Capture the cell that displays the provided text and extract its [x, y] central coordinate. 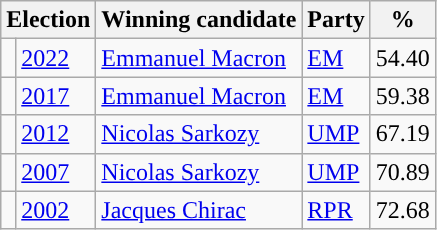
2022 [56, 58]
67.19 [402, 134]
Party [336, 20]
2017 [56, 96]
54.40 [402, 58]
72.68 [402, 210]
RPR [336, 210]
2007 [56, 172]
2002 [56, 210]
70.89 [402, 172]
59.38 [402, 96]
Jacques Chirac [199, 210]
Winning candidate [199, 20]
% [402, 20]
2012 [56, 134]
Election [48, 20]
